For the text-containing cell, return its midpoint in (x, y) coordinate format. 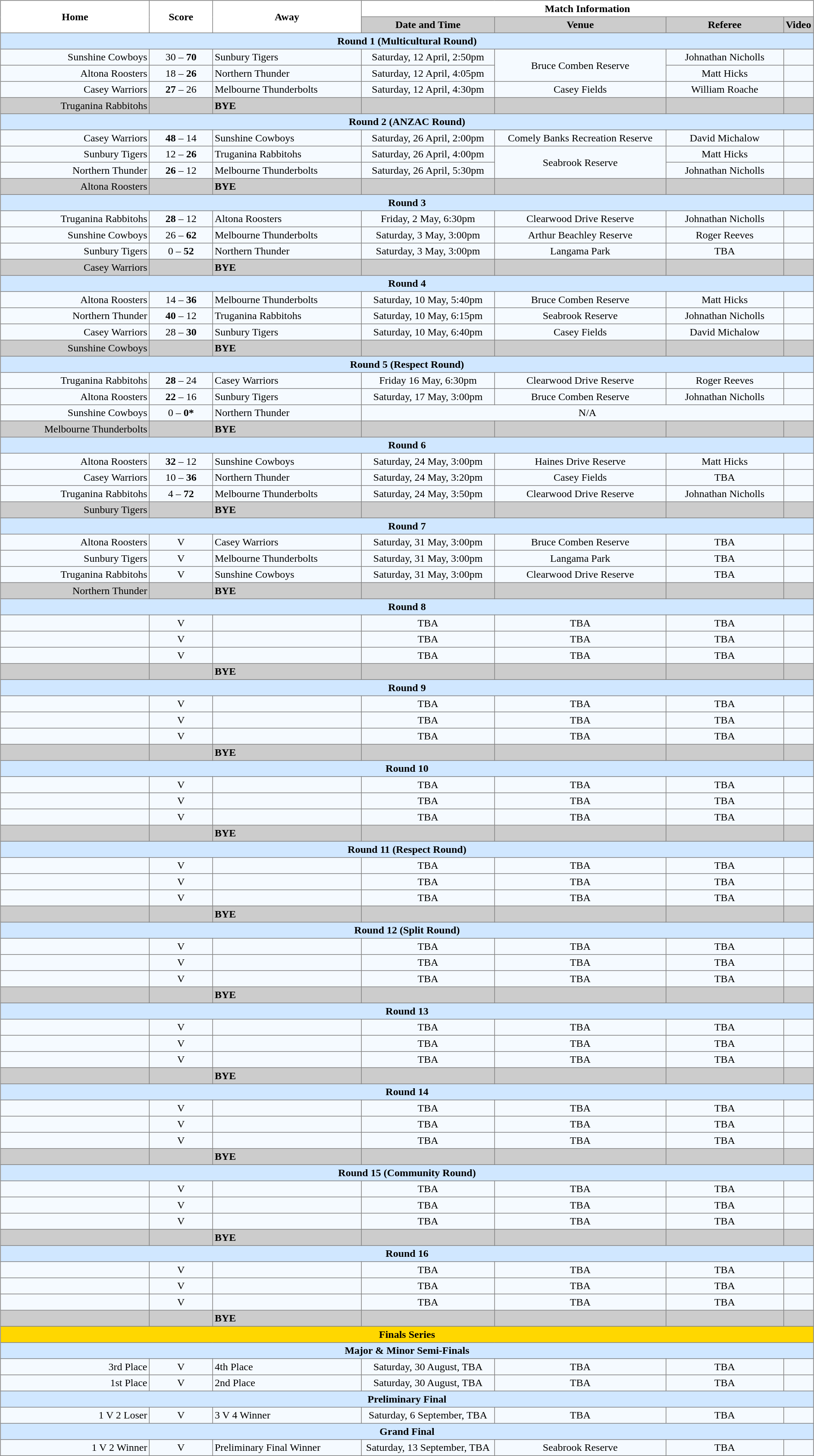
Round 8 (407, 607)
Round 1 (Multicultural Round) (407, 41)
Round 9 (407, 688)
Arthur Beachley Reserve (580, 235)
4th Place (287, 1367)
Major & Minor Semi-Finals (407, 1351)
Saturday, 17 May, 3:00pm (428, 397)
Grand Final (407, 1431)
3 V 4 Winner (287, 1415)
10 – 36 (181, 478)
William Roache (724, 90)
Round 10 (407, 769)
Round 4 (407, 284)
Saturday, 26 April, 4:00pm (428, 154)
Preliminary Final Winner (287, 1448)
Preliminary Final (407, 1399)
Saturday, 10 May, 6:15pm (428, 316)
Saturday, 26 April, 2:00pm (428, 138)
Round 12 (Split Round) (407, 930)
26 – 62 (181, 235)
22 – 16 (181, 397)
Saturday, 24 May, 3:50pm (428, 494)
Round 15 (Community Round) (407, 1173)
Saturday, 10 May, 5:40pm (428, 300)
28 – 24 (181, 381)
Haines Drive Reserve (580, 461)
0 – 52 (181, 251)
Saturday, 12 April, 2:50pm (428, 57)
Home (75, 16)
40 – 12 (181, 316)
Round 14 (407, 1092)
Date and Time (428, 25)
14 – 36 (181, 300)
Round 13 (407, 1011)
27 – 26 (181, 90)
4 – 72 (181, 494)
Comely Banks Recreation Reserve (580, 138)
Saturday, 24 May, 3:20pm (428, 478)
Round 5 (Respect Round) (407, 364)
28 – 12 (181, 219)
Saturday, 12 April, 4:05pm (428, 73)
Friday 16 May, 6:30pm (428, 381)
Venue (580, 25)
Saturday, 10 May, 6:40pm (428, 332)
Referee (724, 25)
12 – 26 (181, 154)
26 – 12 (181, 170)
30 – 70 (181, 57)
Round 6 (407, 445)
48 – 14 (181, 138)
Round 2 (ANZAC Round) (407, 122)
1st Place (75, 1383)
Round 3 (407, 203)
1 V 2 Loser (75, 1415)
Saturday, 12 April, 4:30pm (428, 90)
18 – 26 (181, 73)
Round 11 (Respect Round) (407, 849)
Saturday, 13 September, TBA (428, 1448)
Video (798, 25)
Score (181, 16)
3rd Place (75, 1367)
Finals Series (407, 1334)
28 – 30 (181, 332)
0 – 0* (181, 413)
Away (287, 16)
1 V 2 Winner (75, 1448)
Saturday, 6 September, TBA (428, 1415)
Round 16 (407, 1254)
2nd Place (287, 1383)
32 – 12 (181, 461)
N/A (587, 413)
Round 7 (407, 526)
Match Information (587, 9)
Saturday, 24 May, 3:00pm (428, 461)
Saturday, 26 April, 5:30pm (428, 170)
Friday, 2 May, 6:30pm (428, 219)
